For the text-containing cell, return its midpoint in [X, Y] coordinate format. 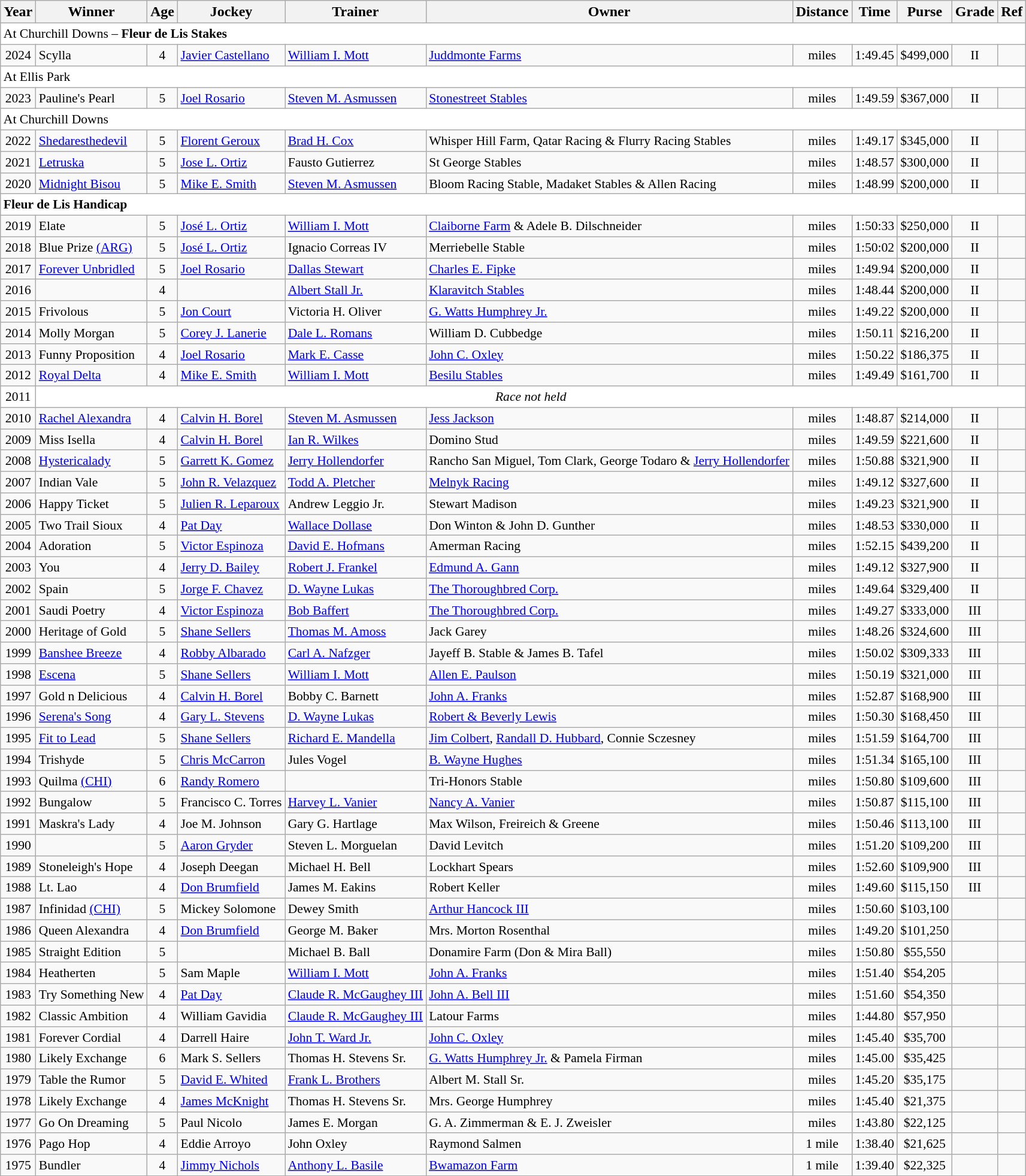
Michael H. Bell [356, 866]
$367,000 [925, 98]
$327,600 [925, 482]
Grade [974, 12]
B. Wayne Hughes [609, 760]
Jockey [231, 12]
$300,000 [925, 162]
Brad H. Cox [356, 141]
Hystericalady [92, 461]
Charles E. Fipke [609, 269]
1997 [18, 696]
Robert & Beverly Lewis [609, 717]
Stoneleigh's Hope [92, 866]
Todd A. Pletcher [356, 482]
1:49.64 [874, 589]
1:50.30 [874, 717]
Funny Proposition [92, 354]
2004 [18, 546]
Lt. Lao [92, 888]
Ian R. Wilkes [356, 440]
$324,600 [925, 631]
Ignacio Correas IV [356, 247]
Lockhart Spears [609, 866]
Melnyk Racing [609, 482]
$439,200 [925, 546]
Stewart Madison [609, 504]
Wallace Dollase [356, 525]
1980 [18, 1059]
1989 [18, 866]
1:49.60 [874, 888]
1991 [18, 824]
Francisco C. Torres [231, 802]
1:49.45 [874, 55]
James E. Morgan [356, 1123]
Stonestreet Stables [609, 98]
Eddie Arroyo [231, 1144]
Jayeff B. Stable & James B. Tafel [609, 653]
1:51.34 [874, 760]
1:38.40 [874, 1144]
1:49.17 [874, 141]
Jorge F. Chavez [231, 589]
1:51.59 [874, 738]
At Churchill Downs – Fleur de Lis Stakes [513, 34]
1:52.87 [874, 696]
Mrs. George Humphrey [609, 1101]
1986 [18, 930]
Donamire Farm (Don & Mira Ball) [609, 952]
Fleur de Lis Handicap [513, 205]
Steven L. Morguelan [356, 845]
Midnight Bisou [92, 183]
Aaron Gryder [231, 845]
1987 [18, 909]
$55,550 [925, 952]
Albert Stall Jr. [356, 290]
Saudi Poetry [92, 610]
Fit to Lead [92, 738]
Quilma (CHI) [92, 781]
Banshee Breeze [92, 653]
2015 [18, 312]
Owner [609, 12]
Mark S. Sellers [231, 1059]
Purse [925, 12]
1:50.88 [874, 461]
$22,325 [925, 1165]
2005 [18, 525]
Pauline's Pearl [92, 98]
1:51.60 [874, 994]
Bobby C. Barnett [356, 696]
2022 [18, 141]
1:48.53 [874, 525]
Mickey Solomone [231, 909]
2017 [18, 269]
Trishyde [92, 760]
1:49.94 [874, 269]
1:49.20 [874, 930]
Gary L. Stevens [231, 717]
Distance [822, 12]
Jess Jackson [609, 418]
$101,250 [925, 930]
$499,000 [925, 55]
Maskra's Lady [92, 824]
2002 [18, 589]
Jack Garey [609, 631]
James M. Eakins [356, 888]
$164,700 [925, 738]
2010 [18, 418]
Michael B. Ball [356, 952]
1:45.20 [874, 1080]
1975 [18, 1165]
1:48.44 [874, 290]
1996 [18, 717]
Scylla [92, 55]
Gold n Delicious [92, 696]
$22,125 [925, 1123]
David Levitch [609, 845]
St George Stables [609, 162]
G. Watts Humphrey Jr. & Pamela Firman [609, 1059]
Go On Dreaming [92, 1123]
Royal Delta [92, 376]
2000 [18, 631]
$168,900 [925, 696]
G. A. Zimmerman & E. J. Zweisler [609, 1123]
Happy Ticket [92, 504]
$115,150 [925, 888]
$103,100 [925, 909]
Darrell Haire [231, 1037]
1990 [18, 845]
Arthur Hancock III [609, 909]
1984 [18, 973]
Joseph Deegan [231, 866]
Race not held [531, 397]
Julien R. Leparoux [231, 504]
Queen Alexandra [92, 930]
Bundler [92, 1165]
Bob Baffert [356, 610]
1:50.22 [874, 354]
2021 [18, 162]
1:48.57 [874, 162]
Frivolous [92, 312]
Paul Nicolo [231, 1123]
You [92, 567]
1:49.27 [874, 610]
Try Something New [92, 994]
2016 [18, 290]
At Churchill Downs [513, 119]
$161,700 [925, 376]
Klaravitch Stables [609, 290]
$330,000 [925, 525]
Trainer [356, 12]
Merriebelle Stable [609, 247]
Max Wilson, Freireich & Greene [609, 824]
$54,205 [925, 973]
John T. Ward Jr. [356, 1037]
Ref [1012, 12]
Robby Albarado [231, 653]
Chris McCarron [231, 760]
Winner [92, 12]
1:50:33 [874, 226]
1992 [18, 802]
Forever Cordial [92, 1037]
Bungalow [92, 802]
Randy Romero [231, 781]
1:49.49 [874, 376]
1:44.80 [874, 1016]
1981 [18, 1037]
2003 [18, 567]
1976 [18, 1144]
$168,450 [925, 717]
Heatherten [92, 973]
Shedaresthedevil [92, 141]
Tri-Honors Stable [609, 781]
Dale L. Romans [356, 333]
Edmund A. Gann [609, 567]
Whisper Hill Farm, Qatar Racing & Flurry Racing Stables [609, 141]
1998 [18, 675]
1:51.40 [874, 973]
$109,900 [925, 866]
Rachel Alexandra [92, 418]
Carl A. Nafzger [356, 653]
Bwamazon Farm [609, 1165]
Mark E. Casse [356, 354]
Nancy A. Vanier [609, 802]
2006 [18, 504]
Raymond Salmen [609, 1144]
1:52.60 [874, 866]
Gary G. Hartlage [356, 824]
Jimmy Nichols [231, 1165]
1:48.87 [874, 418]
James McKnight [231, 1101]
Table the Rumor [92, 1080]
Blue Prize (ARG) [92, 247]
1983 [18, 994]
Letruska [92, 162]
$345,000 [925, 141]
1:48.99 [874, 183]
1:50.60 [874, 909]
Classic Ambition [92, 1016]
Dewey Smith [356, 909]
Jose L. Ortiz [231, 162]
$115,100 [925, 802]
Heritage of Gold [92, 631]
Jim Colbert, Randall D. Hubbard, Connie Sczesney [609, 738]
$321,000 [925, 675]
Escena [92, 675]
Serena's Song [92, 717]
1982 [18, 1016]
Juddmonte Farms [609, 55]
1:43.80 [874, 1123]
Time [874, 12]
$250,000 [925, 226]
William D. Cubbedge [609, 333]
$109,600 [925, 781]
David E. Whited [231, 1080]
Joe M. Johnson [231, 824]
2024 [18, 55]
Year [18, 12]
Claiborne Farm & Adele B. Dilschneider [609, 226]
Age [162, 12]
Rancho San Miguel, Tom Clark, George Todaro & Jerry Hollendorfer [609, 461]
1:50.02 [874, 653]
Two Trail Sioux [92, 525]
1988 [18, 888]
Allen E. Paulson [609, 675]
1977 [18, 1123]
1:50.11 [874, 333]
Harvey L. Vanier [356, 802]
1:50.19 [874, 675]
1:50.87 [874, 802]
George M. Baker [356, 930]
Jerry D. Bailey [231, 567]
Thomas M. Amoss [356, 631]
$35,175 [925, 1080]
Robert Keller [609, 888]
Adoration [92, 546]
John Oxley [356, 1144]
2008 [18, 461]
Robert J. Frankel [356, 567]
1979 [18, 1080]
1:39.40 [874, 1165]
$54,350 [925, 994]
Javier Castellano [231, 55]
G. Watts Humphrey Jr. [609, 312]
2011 [18, 397]
Victoria H. Oliver [356, 312]
Amerman Racing [609, 546]
Mrs. Morton Rosenthal [609, 930]
$57,950 [925, 1016]
$21,625 [925, 1144]
Indian Vale [92, 482]
Molly Morgan [92, 333]
$21,375 [925, 1101]
$35,700 [925, 1037]
Richard E. Mandella [356, 738]
Bloom Racing Stable, Madaket Stables & Allen Racing [609, 183]
1994 [18, 760]
2013 [18, 354]
Jon Court [231, 312]
John A. Bell III [609, 994]
1:48.26 [874, 631]
$109,200 [925, 845]
Pago Hop [92, 1144]
Infinidad (CHI) [92, 909]
Don Winton & John D. Gunther [609, 525]
Corey J. Lanerie [231, 333]
1:51.20 [874, 845]
1993 [18, 781]
$309,333 [925, 653]
$327,900 [925, 567]
1995 [18, 738]
Jules Vogel [356, 760]
Dallas Stewart [356, 269]
1:52.15 [874, 546]
Anthony L. Basile [356, 1165]
2019 [18, 226]
Besilu Stables [609, 376]
2023 [18, 98]
William Gavidia [231, 1016]
$333,000 [925, 610]
Sam Maple [231, 973]
2014 [18, 333]
2012 [18, 376]
David E. Hofmans [356, 546]
2018 [18, 247]
1999 [18, 653]
Elate [92, 226]
$165,100 [925, 760]
Domino Stud [609, 440]
Jerry Hollendorfer [356, 461]
$35,425 [925, 1059]
2001 [18, 610]
Frank L. Brothers [356, 1080]
Andrew Leggio Jr. [356, 504]
John R. Velazquez [231, 482]
1:45.00 [874, 1059]
1:49.23 [874, 504]
Albert M. Stall Sr. [609, 1080]
Latour Farms [609, 1016]
$186,375 [925, 354]
Florent Geroux [231, 141]
$216,200 [925, 333]
2007 [18, 482]
At Ellis Park [513, 77]
2020 [18, 183]
Forever Unbridled [92, 269]
Garrett K. Gomez [231, 461]
$329,400 [925, 589]
Spain [92, 589]
1:49.22 [874, 312]
1985 [18, 952]
Fausto Gutierrez [356, 162]
$113,100 [925, 824]
Miss Isella [92, 440]
1:50.46 [874, 824]
1:50:02 [874, 247]
$214,000 [925, 418]
Straight Edition [92, 952]
1978 [18, 1101]
2009 [18, 440]
$221,600 [925, 440]
